Output the [x, y] coordinate of the center of the cell containing the given text.  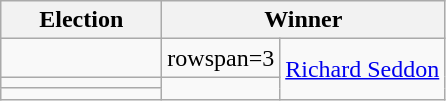
Election [82, 20]
rowspan=3 [221, 58]
Richard Seddon [362, 69]
Winner [304, 20]
